Capture the cell that displays the provided text and extract its (x, y) central coordinate. 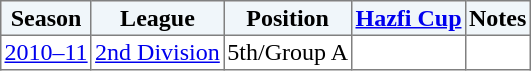
2010–11 (46, 52)
Position (288, 18)
Hazfi Cup (409, 18)
Notes (498, 18)
5th/Group A (288, 52)
2nd Division (157, 52)
League (157, 18)
Season (46, 18)
